Capture the cell that displays the provided text and extract its (x, y) central coordinate. 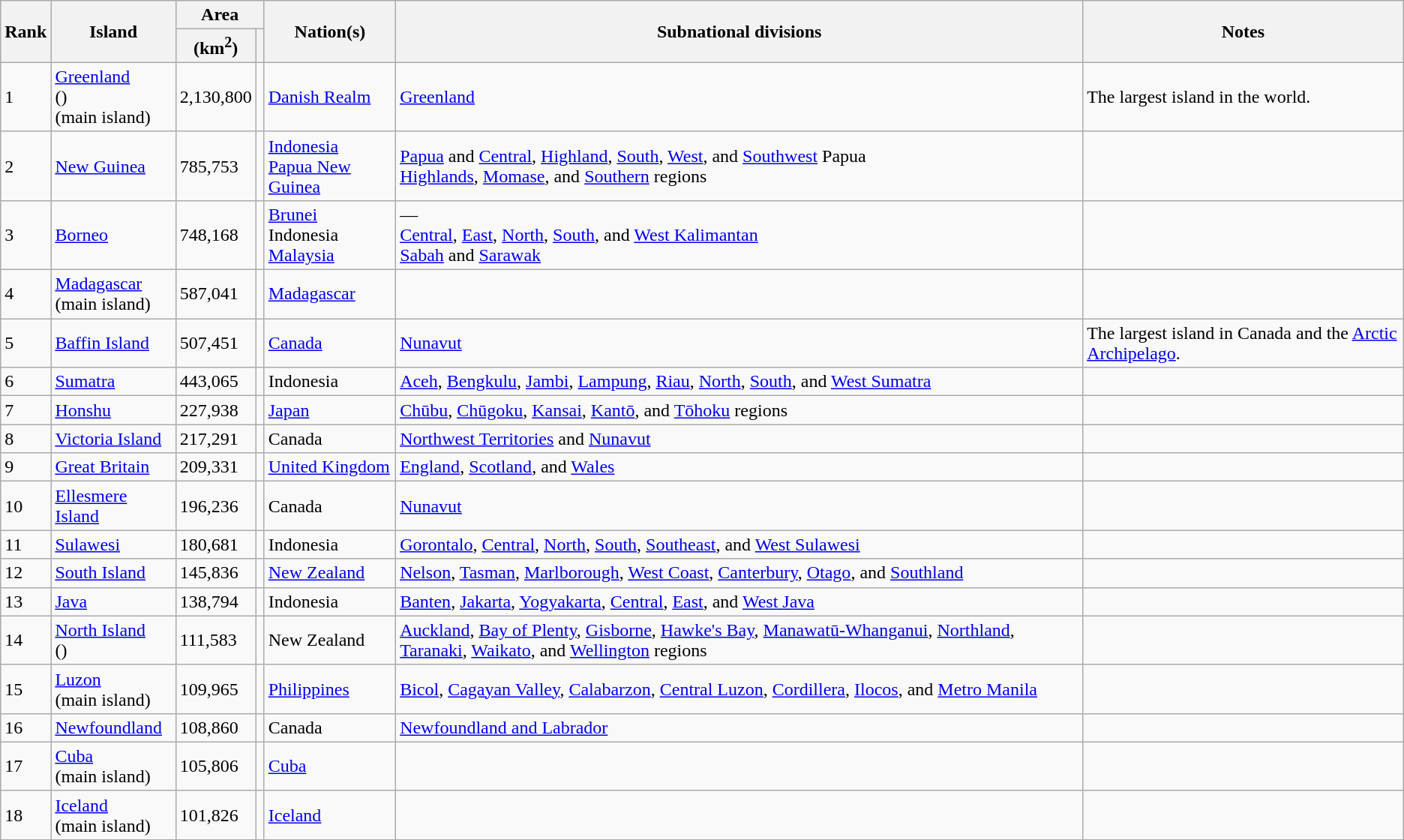
Newfoundland and Labrador (739, 727)
Bicol, Cagayan Valley, Calabarzon, Central Luzon, Cordillera, Ilocos, and Metro Manila (739, 688)
Borneo (113, 235)
217,291 (216, 439)
4 (25, 294)
Danish Realm (330, 97)
Northwest Territories and Nunavut (739, 439)
Chūbu, Chūgoku, Kansai, Kantō, and Tōhoku regions (739, 410)
15 (25, 688)
7 (25, 410)
Japan (330, 410)
Greenland()(main island) (113, 97)
IndonesiaPapua New Guinea (330, 166)
Iceland(main island) (113, 814)
Aceh, Bengkulu, Jambi, Lampung, Riau, North, South, and West Sumatra (739, 382)
Luzon(main island) (113, 688)
443,065 (216, 382)
14 (25, 640)
11 (25, 544)
108,860 (216, 727)
3 (25, 235)
Great Britain (113, 467)
196,236 (216, 505)
Madagascar(main island) (113, 294)
Java (113, 601)
18 (25, 814)
(km2) (216, 46)
Honshu (113, 410)
1 (25, 97)
2 (25, 166)
5 (25, 343)
Philippines (330, 688)
9 (25, 467)
16 (25, 727)
Sumatra (113, 382)
17 (25, 766)
Auckland, Bay of Plenty, Gisborne, Hawke's Bay, Manawatū-Whanganui, Northland, Taranaki, Waikato, and Wellington regions (739, 640)
10 (25, 505)
6 (25, 382)
12 (25, 573)
587,041 (216, 294)
145,836 (216, 573)
Iceland (330, 814)
111,583 (216, 640)
227,938 (216, 410)
Gorontalo, Central, North, South, Southeast, and West Sulawesi (739, 544)
507,451 (216, 343)
Newfoundland (113, 727)
Notes (1243, 31)
The largest island in the world. (1243, 97)
Nelson, Tasman, Marlborough, West Coast, Canterbury, Otago, and Southland (739, 573)
Greenland (739, 97)
Banten, Jakarta, Yogyakarta, Central, East, and West Java (739, 601)
785,753 (216, 166)
England, Scotland, and Wales (739, 467)
New Guinea (113, 166)
105,806 (216, 766)
Victoria Island (113, 439)
North Island() (113, 640)
748,168 (216, 235)
The largest island in Canada and the Arctic Archipelago. (1243, 343)
Ellesmere Island (113, 505)
Papua and Central, Highland, South, West, and Southwest PapuaHighlands, Momase, and Southern regions (739, 166)
Madagascar (330, 294)
Rank (25, 31)
Area (220, 15)
Baffin Island (113, 343)
8 (25, 439)
Subnational divisions (739, 31)
Nation(s) (330, 31)
180,681 (216, 544)
Sulawesi (113, 544)
2,130,800 (216, 97)
209,331 (216, 467)
BruneiIndonesiaMalaysia (330, 235)
—Central, East, North, South, and West KalimantanSabah and Sarawak (739, 235)
United Kingdom (330, 467)
13 (25, 601)
Cuba (330, 766)
138,794 (216, 601)
101,826 (216, 814)
Island (113, 31)
South Island (113, 573)
109,965 (216, 688)
Cuba(main island) (113, 766)
